Return [X, Y] of the center of cell containing provided text 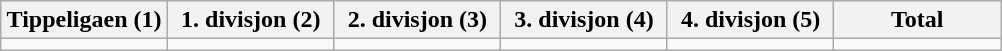
4. divisjon (5) [750, 20]
Total [918, 20]
1. divisjon (2) [250, 20]
Tippeligaen (1) [84, 20]
2. divisjon (3) [418, 20]
3. divisjon (4) [584, 20]
